Capture the cell that displays the provided text and extract its (x, y) central coordinate. 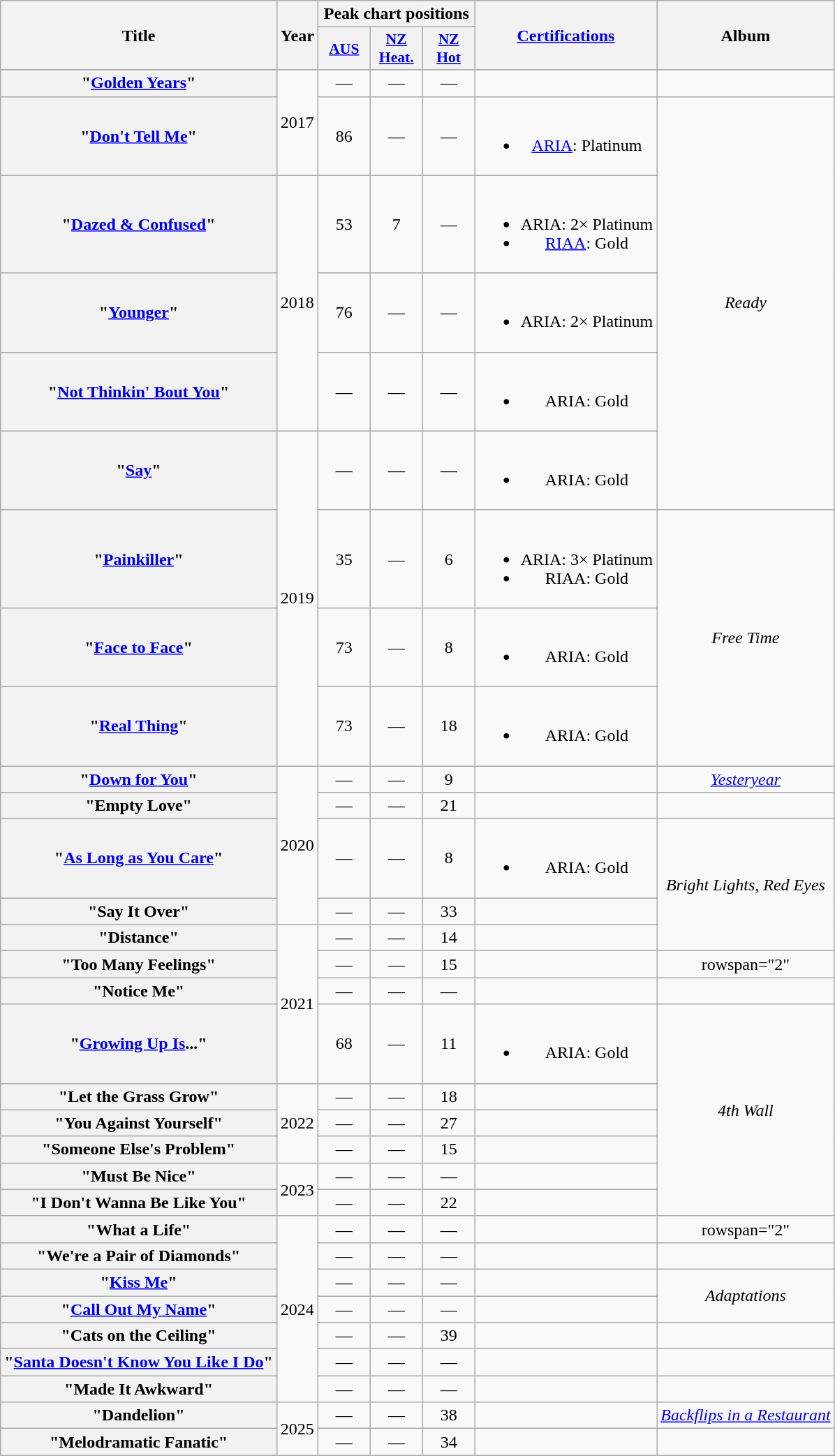
6 (448, 559)
NZHot (448, 49)
"Notice Me" (139, 991)
"Growing Up Is..." (139, 1043)
Ready (746, 303)
Free Time (746, 638)
2018 (297, 303)
2023 (297, 1189)
"Kiss Me" (139, 1282)
39 (448, 1336)
"Golden Years" (139, 83)
"Don't Tell Me" (139, 135)
34 (448, 1442)
Adaptations (746, 1295)
68 (343, 1043)
"Say" (139, 471)
Album (746, 35)
2017 (297, 123)
"Let the Grass Grow" (139, 1096)
"Face to Face" (139, 647)
"Cats on the Ceiling" (139, 1336)
Peak chart positions (397, 14)
21 (448, 806)
"Dandelion" (139, 1415)
86 (343, 135)
"Someone Else's Problem" (139, 1149)
"Not Thinkin' Bout You" (139, 391)
"Real Thing" (139, 726)
"Younger" (139, 313)
2021 (297, 1004)
2025 (297, 1429)
22 (448, 1203)
NZHeat. (397, 49)
Year (297, 35)
"Call Out My Name" (139, 1309)
"I Don't Wanna Be Like You" (139, 1203)
2022 (297, 1123)
Title (139, 35)
11 (448, 1043)
"Santa Doesn't Know You Like I Do" (139, 1362)
14 (448, 938)
Certifications (566, 35)
Bright Lights, Red Eyes (746, 885)
"Must Be Nice" (139, 1176)
Yesteryear (746, 779)
"Dazed & Confused" (139, 224)
53 (343, 224)
"Say It Over" (139, 911)
AUS (343, 49)
"Melodramatic Fanatic" (139, 1442)
2019 (297, 598)
"What a Life" (139, 1229)
ARIA: 3× PlatinumRIAA: Gold (566, 559)
4th Wall (746, 1110)
"Distance" (139, 938)
ARIA: 2× PlatinumRIAA: Gold (566, 224)
27 (448, 1123)
38 (448, 1415)
ARIA: 2× Platinum (566, 313)
76 (343, 313)
9 (448, 779)
"You Against Yourself" (139, 1123)
Backflips in a Restaurant (746, 1415)
"We're a Pair of Diamonds" (139, 1256)
ARIA: Platinum (566, 135)
2020 (297, 845)
33 (448, 911)
"Made It Awkward" (139, 1389)
"Painkiller" (139, 559)
35 (343, 559)
"Too Many Feelings" (139, 964)
7 (397, 224)
"As Long as You Care" (139, 859)
2024 (297, 1309)
"Down for You" (139, 779)
"Empty Love" (139, 806)
